Return (X, Y) of the center of cell containing provided text 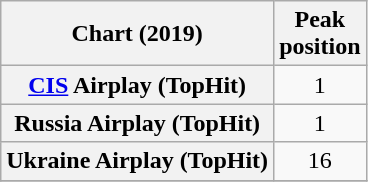
Russia Airplay (TopHit) (138, 123)
Ukraine Airplay (TopHit) (138, 161)
Chart (2019) (138, 34)
16 (320, 161)
CIS Airplay (TopHit) (138, 85)
Peakposition (320, 34)
